Output the (X, Y) coordinate of the center of the cell containing the given text.  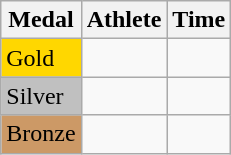
Athlete (124, 20)
Bronze (41, 134)
Time (199, 20)
Silver (41, 96)
Medal (41, 20)
Gold (41, 58)
